Return the [X, Y] coordinate for the center point of the cell that contains the specified text.  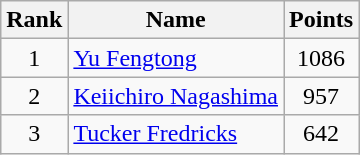
Yu Fengtong [176, 58]
Points [322, 20]
Name [176, 20]
Rank [34, 20]
1086 [322, 58]
3 [34, 134]
Keiichiro Nagashima [176, 96]
642 [322, 134]
Tucker Fredricks [176, 134]
2 [34, 96]
957 [322, 96]
1 [34, 58]
